Pinpoint the cell where the given text exists, returning its [X, Y] midpoint coordinate. 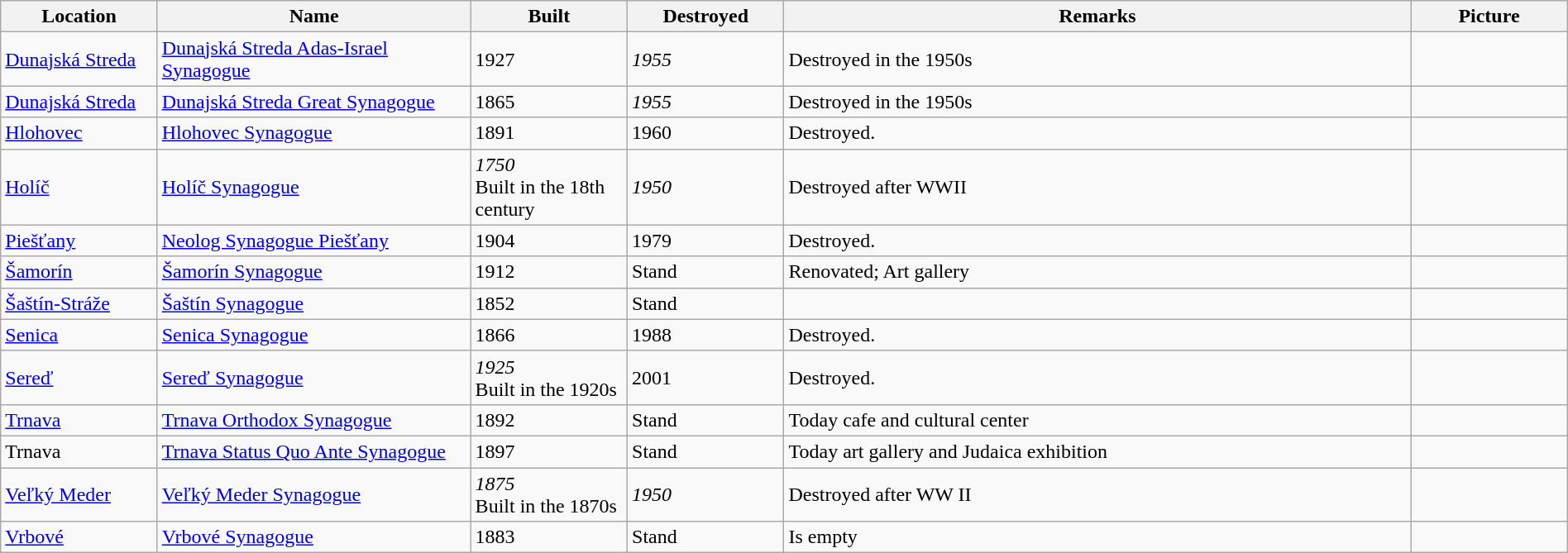
Remarks [1097, 17]
Neolog Synagogue Piešťany [314, 241]
Šaštín Synagogue [314, 303]
Hlohovec Synagogue [314, 133]
Name [314, 17]
1875Built in the 1870s [549, 494]
1960 [706, 133]
1892 [549, 420]
Built [549, 17]
1904 [549, 241]
Today art gallery and Judaica exhibition [1097, 451]
Veľký Meder Synagogue [314, 494]
Trnava Orthodox Synagogue [314, 420]
Holíč [79, 187]
1883 [549, 537]
Vrbové [79, 537]
Today cafe and cultural center [1097, 420]
1979 [706, 241]
1852 [549, 303]
Location [79, 17]
Senica [79, 335]
Veľký Meder [79, 494]
Šaštín-Stráže [79, 303]
Destroyed [706, 17]
1927 [549, 60]
1750Built in the 18th century [549, 187]
Senica Synagogue [314, 335]
1866 [549, 335]
Šamorín Synagogue [314, 272]
Sereď Synagogue [314, 377]
Trnava Status Quo Ante Synagogue [314, 451]
Hlohovec [79, 133]
Dunajská Streda Great Synagogue [314, 102]
1897 [549, 451]
1891 [549, 133]
Dunajská Streda Adas-Israel Synagogue [314, 60]
1988 [706, 335]
2001 [706, 377]
Renovated; Art gallery [1097, 272]
Is empty [1097, 537]
Sereď [79, 377]
Vrbové Synagogue [314, 537]
1865 [549, 102]
1912 [549, 272]
Šamorín [79, 272]
Picture [1489, 17]
Piešťany [79, 241]
Destroyed after WW II [1097, 494]
Holíč Synagogue [314, 187]
1925Built in the 1920s [549, 377]
Destroyed after WWII [1097, 187]
